Determine the [X, Y] coordinate at the center of the cell enclosing the given text.  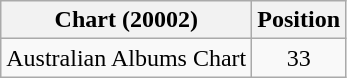
Chart (20002) [126, 20]
Position [299, 20]
33 [299, 58]
Australian Albums Chart [126, 58]
